Determine the [X, Y] coordinate at the center of the cell enclosing the given text.  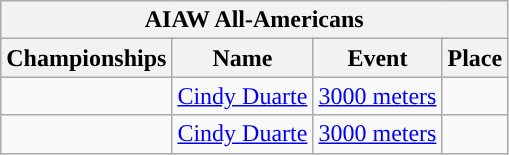
Place [475, 58]
Event [378, 58]
Name [242, 58]
Championships [86, 58]
AIAW All-Americans [254, 20]
